For the text-containing cell, return its midpoint in [x, y] coordinate format. 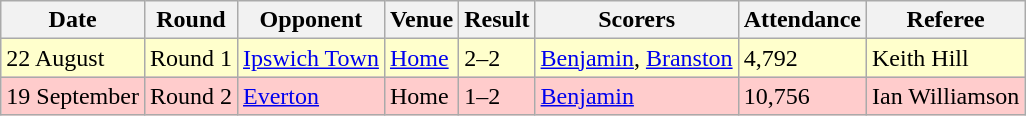
Attendance [802, 20]
Round 2 [190, 96]
10,756 [802, 96]
Result [497, 20]
Benjamin [636, 96]
19 September [73, 96]
Benjamin, Branston [636, 58]
2–2 [497, 58]
Opponent [312, 20]
Ipswich Town [312, 58]
Referee [946, 20]
Date [73, 20]
Ian Williamson [946, 96]
1–2 [497, 96]
4,792 [802, 58]
Scorers [636, 20]
Round 1 [190, 58]
Venue [421, 20]
Keith Hill [946, 58]
22 August [73, 58]
Round [190, 20]
Everton [312, 96]
